Capture the cell that displays the provided text and extract its [X, Y] central coordinate. 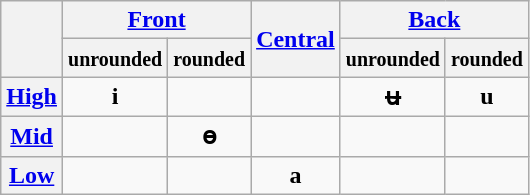
ɵ [210, 136]
Low [32, 175]
Back [434, 20]
Front [157, 20]
u [486, 97]
Central [296, 39]
Mid [32, 136]
i [116, 97]
a [296, 175]
High [32, 97]
ʉ [392, 97]
